Capture the cell that displays the provided text and extract its [x, y] central coordinate. 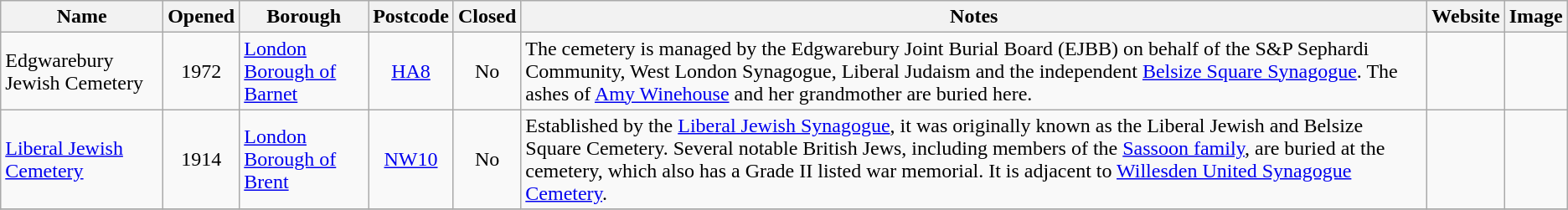
Closed [487, 17]
Opened [201, 17]
Liberal Jewish Cemetery [82, 159]
NW10 [411, 159]
Website [1466, 17]
Notes [974, 17]
Image [1536, 17]
Postcode [411, 17]
1914 [201, 159]
Edgwarebury Jewish Cemetery [82, 71]
Name [82, 17]
1972 [201, 71]
Borough [304, 17]
London Borough of Brent [304, 159]
HA8 [411, 71]
London Borough of Barnet [304, 71]
